Identify which cell holds the provided text, then report its (X, Y) central coordinate. 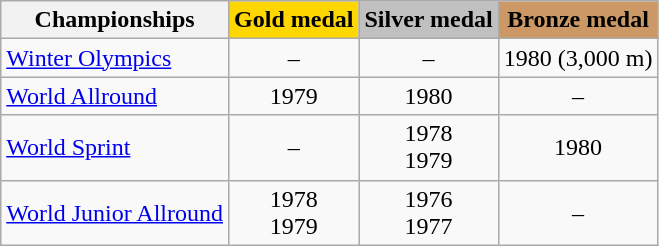
World Sprint (115, 148)
1976 1977 (428, 212)
1979 (294, 96)
Silver medal (428, 20)
Gold medal (294, 20)
Bronze medal (578, 20)
World Junior Allround (115, 212)
Winter Olympics (115, 58)
1980 (3,000 m) (578, 58)
World Allround (115, 96)
Championships (115, 20)
